Provide the [X, Y] coordinate of the cell's center where the given text is located.  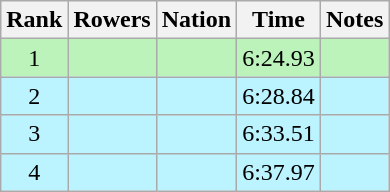
4 [34, 172]
1 [34, 58]
Notes [354, 20]
3 [34, 134]
6:37.97 [279, 172]
Nation [196, 20]
Rank [34, 20]
Time [279, 20]
2 [34, 96]
6:24.93 [279, 58]
6:28.84 [279, 96]
Rowers [112, 20]
6:33.51 [279, 134]
